Extract the [X, Y] coordinate from the center of the cell holding the provided text.  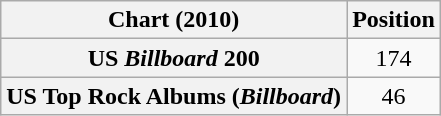
US Billboard 200 [174, 58]
US Top Rock Albums (Billboard) [174, 96]
174 [394, 58]
Chart (2010) [174, 20]
Position [394, 20]
46 [394, 96]
